Search for the cell housing the specified text and yield its [x, y] center coordinate. 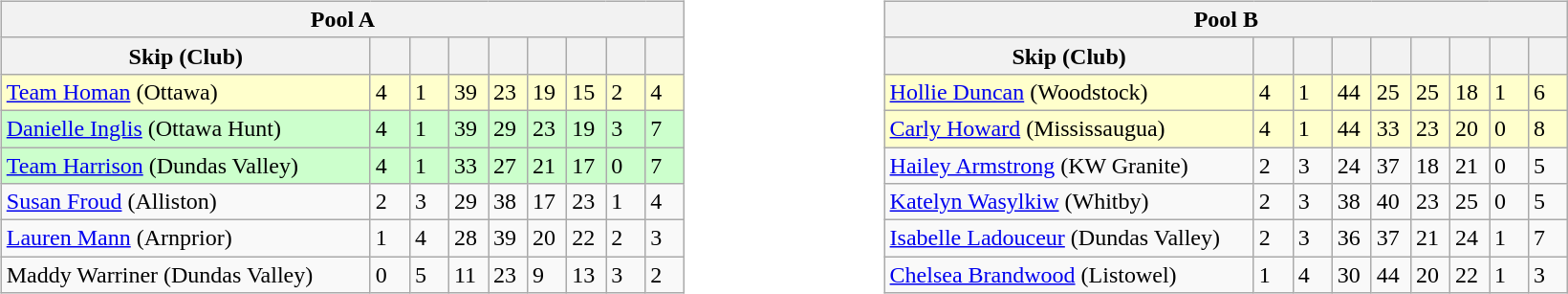
9 [547, 275]
Maddy Warriner (Dundas Valley) [185, 275]
Team Homan (Ottawa) [185, 92]
6 [1549, 92]
Isabelle Ladouceur (Dundas Valley) [1069, 238]
15 [587, 92]
Team Harrison (Dundas Valley) [185, 166]
27 [507, 166]
Katelyn Wasylkiw (Whitby) [1069, 202]
Hailey Armstrong (KW Granite) [1069, 166]
40 [1390, 202]
Hollie Duncan (Woodstock) [1069, 92]
8 [1549, 128]
Danielle Inglis (Ottawa Hunt) [185, 128]
Pool A [342, 19]
Susan Froud (Alliston) [185, 202]
Chelsea Brandwood (Listowel) [1069, 275]
11 [468, 275]
Carly Howard (Mississaugua) [1069, 128]
28 [468, 238]
13 [587, 275]
30 [1352, 275]
36 [1352, 238]
Pool B [1226, 19]
Lauren Mann (Arnprior) [185, 238]
